Search for the cell housing the specified text and yield its [x, y] center coordinate. 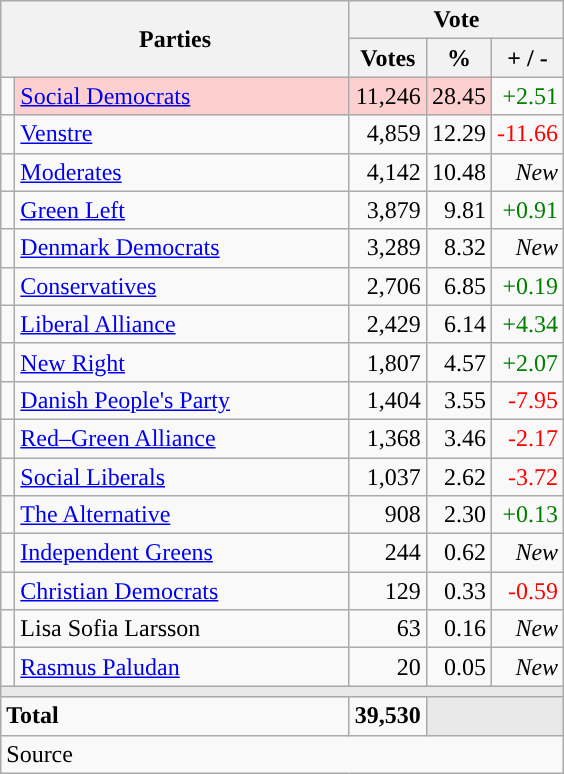
+0.19 [527, 286]
0.05 [458, 667]
6.14 [458, 324]
+0.91 [527, 210]
12.29 [458, 134]
3.46 [458, 438]
2.30 [458, 515]
+2.07 [527, 362]
39,530 [388, 716]
Red–Green Alliance [182, 438]
244 [388, 553]
Parties [176, 39]
0.33 [458, 591]
Source [282, 754]
2,429 [388, 324]
Social Liberals [182, 477]
Moderates [182, 172]
% [458, 58]
1,368 [388, 438]
+0.13 [527, 515]
Green Left [182, 210]
-7.95 [527, 400]
63 [388, 629]
3,289 [388, 248]
-11.66 [527, 134]
-3.72 [527, 477]
New Right [182, 362]
Liberal Alliance [182, 324]
8.32 [458, 248]
10.48 [458, 172]
3,879 [388, 210]
2,706 [388, 286]
1,807 [388, 362]
Denmark Democrats [182, 248]
Votes [388, 58]
Total [176, 716]
2.62 [458, 477]
Independent Greens [182, 553]
1,404 [388, 400]
20 [388, 667]
Lisa Sofia Larsson [182, 629]
4,142 [388, 172]
Danish People's Party [182, 400]
Rasmus Paludan [182, 667]
-2.17 [527, 438]
+4.34 [527, 324]
Christian Democrats [182, 591]
0.62 [458, 553]
9.81 [458, 210]
129 [388, 591]
908 [388, 515]
Vote [456, 20]
1,037 [388, 477]
28.45 [458, 96]
+ / - [527, 58]
3.55 [458, 400]
Social Democrats [182, 96]
4.57 [458, 362]
Venstre [182, 134]
+2.51 [527, 96]
The Alternative [182, 515]
6.85 [458, 286]
11,246 [388, 96]
4,859 [388, 134]
-0.59 [527, 591]
Conservatives [182, 286]
0.16 [458, 629]
